Provide the [x, y] coordinate of the cell's center where the given text is located.  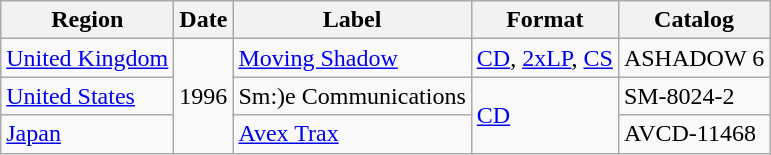
CD, 2xLP, CS [544, 58]
SM-8024-2 [694, 96]
Japan [88, 134]
Format [544, 20]
Avex Trax [352, 134]
Sm:)e Communications [352, 96]
Moving Shadow [352, 58]
AVCD-11468 [694, 134]
CD [544, 115]
Region [88, 20]
1996 [204, 96]
United Kingdom [88, 58]
ASHADOW 6 [694, 58]
Date [204, 20]
United States [88, 96]
Label [352, 20]
Catalog [694, 20]
